Scan for the cell matching the given text and deliver its (X, Y) coordinate at center. 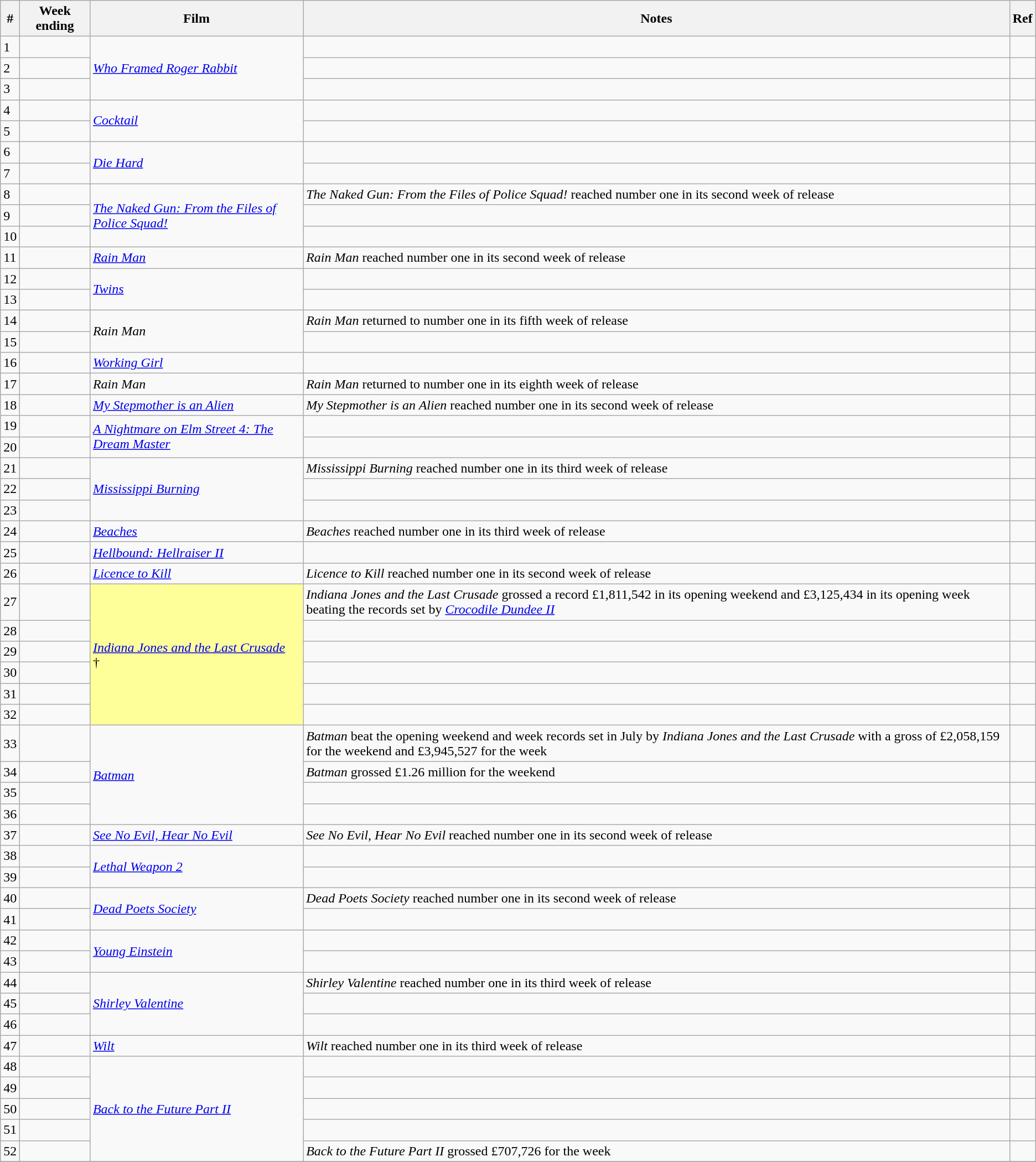
43 (10, 961)
48 (10, 1067)
30 (10, 673)
41 (10, 919)
Licence to Kill reached number one in its second week of release (656, 573)
46 (10, 1025)
7 (10, 173)
42 (10, 940)
Lethal Weapon 2 (196, 867)
Back to the Future Part II grossed £707,726 for the week (656, 1151)
33 (10, 744)
40 (10, 898)
See No Evil, Hear No Evil reached number one in its second week of release (656, 835)
21 (10, 468)
8 (10, 194)
Working Girl (196, 363)
11 (10, 257)
2 (10, 68)
52 (10, 1151)
Wilt (196, 1046)
13 (10, 300)
38 (10, 856)
Batman grossed £1.26 million for the weekend (656, 772)
Film (196, 19)
51 (10, 1130)
6 (10, 152)
29 (10, 652)
39 (10, 877)
14 (10, 321)
44 (10, 982)
The Naked Gun: From the Files of Police Squad! (196, 215)
Wilt reached number one in its third week of release (656, 1046)
20 (10, 447)
9 (10, 215)
12 (10, 278)
27 (10, 602)
Shirley Valentine (196, 1003)
Batman (196, 775)
34 (10, 772)
18 (10, 405)
37 (10, 835)
Shirley Valentine reached number one in its third week of release (656, 982)
Hellbound: Hellraiser II (196, 552)
47 (10, 1046)
35 (10, 793)
Beaches (196, 531)
17 (10, 384)
Dead Poets Society reached number one in its second week of release (656, 898)
Ref (1023, 19)
Young Einstein (196, 951)
Rain Man returned to number one in its fifth week of release (656, 321)
28 (10, 630)
Mississippi Burning (196, 489)
50 (10, 1109)
A Nightmare on Elm Street 4: The Dream Master (196, 437)
Indiana Jones and the Last Crusade† (196, 654)
See No Evil, Hear No Evil (196, 835)
Cocktail (196, 121)
Beaches reached number one in its third week of release (656, 531)
5 (10, 131)
Rain Man returned to number one in its eighth week of release (656, 384)
4 (10, 110)
Rain Man reached number one in its second week of release (656, 257)
Die Hard (196, 163)
Dead Poets Society (196, 909)
1 (10, 47)
10 (10, 236)
19 (10, 426)
Mississippi Burning reached number one in its third week of release (656, 468)
45 (10, 1004)
Back to the Future Part II (196, 1109)
16 (10, 363)
Licence to Kill (196, 573)
Notes (656, 19)
24 (10, 531)
26 (10, 573)
3 (10, 89)
31 (10, 694)
Week ending (55, 19)
Who Framed Roger Rabbit (196, 68)
25 (10, 552)
# (10, 19)
My Stepmother is an Alien reached number one in its second week of release (656, 405)
My Stepmother is an Alien (196, 405)
23 (10, 510)
The Naked Gun: From the Files of Police Squad! reached number one in its second week of release (656, 194)
15 (10, 342)
49 (10, 1088)
36 (10, 814)
22 (10, 489)
Twins (196, 289)
32 (10, 715)
